Output the (x, y) coordinate of the center of the cell containing the given text.  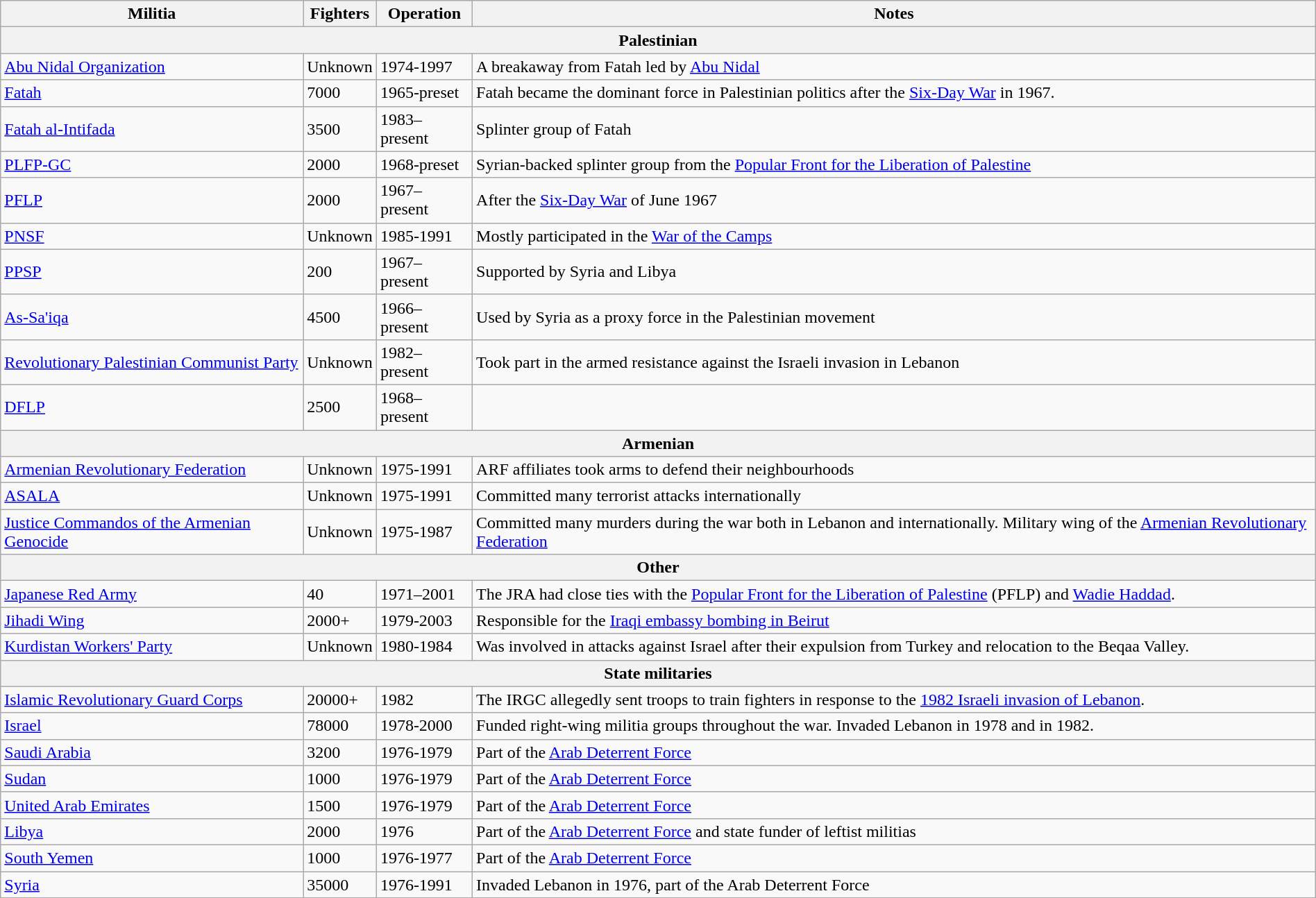
Part of the Arab Deterrent Force and state funder of leftist militias (894, 831)
PPSP (152, 272)
Invaded Lebanon in 1976, part of the Arab Deterrent Force (894, 885)
4500 (340, 316)
7000 (340, 93)
Justice Commandos of the Armenian Genocide (152, 532)
200 (340, 272)
As-Sa'iqa (152, 316)
78000 (340, 726)
Japanese Red Army (152, 594)
Funded right-wing militia groups throughout the war. Invaded Lebanon in 1978 and in 1982. (894, 726)
1978-2000 (424, 726)
The JRA had close ties with the Popular Front for the Liberation of Palestine (PFLP) and Wadie Haddad. (894, 594)
Jihadi Wing (152, 620)
The IRGC allegedly sent troops to train fighters in response to the 1982 Israeli invasion of Lebanon. (894, 700)
Fatah became the dominant force in Palestinian politics after the Six-Day War in 1967. (894, 93)
Palestinian (658, 40)
Was involved in attacks against Israel after their expulsion from Turkey and relocation to the Beqaa Valley. (894, 647)
1966–present (424, 316)
After the Six-Day War of June 1967 (894, 200)
ARF affiliates took arms to defend their neighbourhoods (894, 470)
3200 (340, 752)
Used by Syria as a proxy force in the Palestinian movement (894, 316)
40 (340, 594)
2000+ (340, 620)
1974-1997 (424, 67)
Operation (424, 14)
Libya (152, 831)
Revolutionary Palestinian Communist Party (152, 362)
Supported by Syria and Libya (894, 272)
35000 (340, 885)
PLFP-GC (152, 164)
Fatah al-Intifada (152, 129)
Fatah (152, 93)
Fighters (340, 14)
Abu Nidal Organization (152, 67)
Committed many terrorist attacks internationally (894, 496)
Syria (152, 885)
Notes (894, 14)
Armenian Revolutionary Federation (152, 470)
1983–present (424, 129)
Syrian-backed splinter group from the Popular Front for the Liberation of Palestine (894, 164)
DFLP (152, 407)
Saudi Arabia (152, 752)
State militaries (658, 673)
1985-1991 (424, 236)
1976-1977 (424, 858)
1982–present (424, 362)
1965-preset (424, 93)
Sudan (152, 779)
Other (658, 568)
1980-1984 (424, 647)
1982 (424, 700)
Armenian (658, 443)
Islamic Revolutionary Guard Corps (152, 700)
Responsible for the Iraqi embassy bombing in Beirut (894, 620)
Israel (152, 726)
Mostly participated in the War of the Camps (894, 236)
Kurdistan Workers' Party (152, 647)
20000+ (340, 700)
1500 (340, 805)
Splinter group of Fatah (894, 129)
1976-1991 (424, 885)
ASALA (152, 496)
PNSF (152, 236)
1968-preset (424, 164)
1971–2001 (424, 594)
2500 (340, 407)
PFLP (152, 200)
1979-2003 (424, 620)
1968–present (424, 407)
3500 (340, 129)
United Arab Emirates (152, 805)
1976 (424, 831)
A breakaway from Fatah led by Abu Nidal (894, 67)
South Yemen (152, 858)
Committed many murders during the war both in Lebanon and internationally. Military wing of the Armenian Revolutionary Federation (894, 532)
Took part in the armed resistance against the Israeli invasion in Lebanon (894, 362)
1975-1987 (424, 532)
Militia (152, 14)
